Determine the [X, Y] coordinate at the center of the cell enclosing the given text.  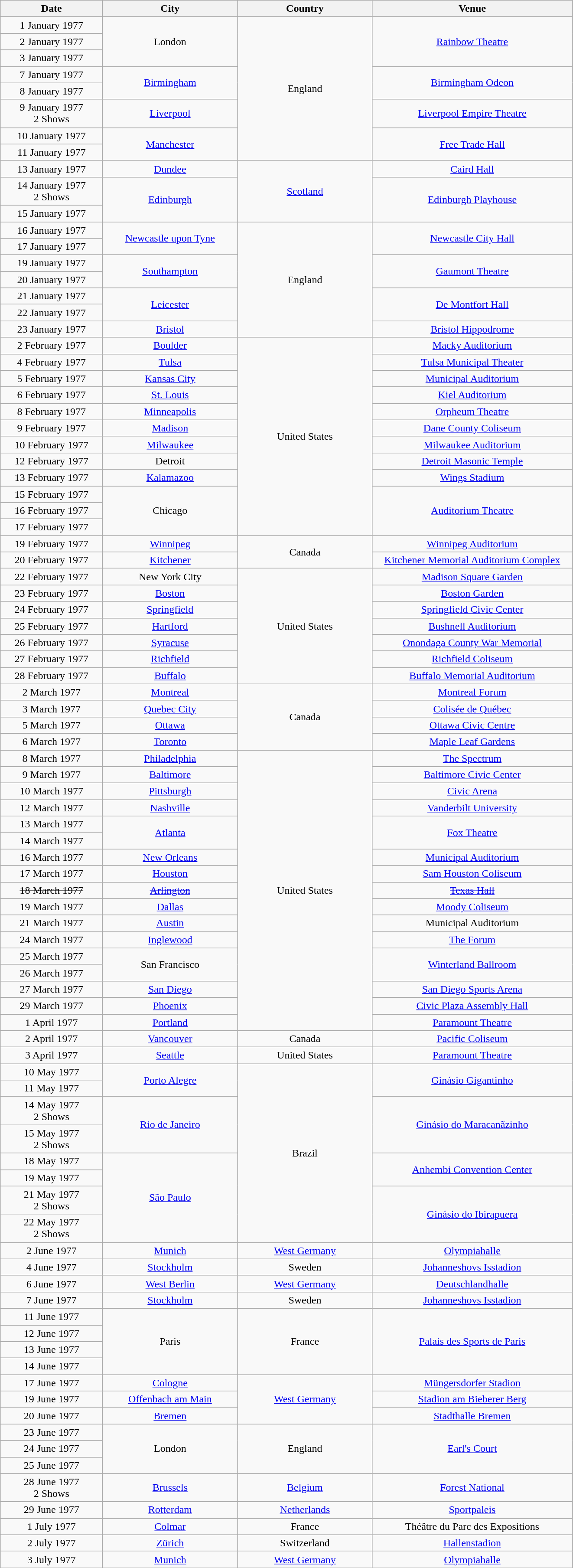
6 February 1977 [52, 395]
Wings Stadium [472, 477]
24 June 1977 [52, 1449]
15 January 1977 [52, 213]
14 January 1977 2 Shows [52, 191]
10 May 1977 [52, 1072]
Date [52, 9]
Vancouver [170, 1039]
7 June 1977 [52, 1300]
11 January 1977 [52, 152]
Boulder [170, 346]
New York City [170, 577]
11 May 1977 [52, 1088]
Pittsburgh [170, 791]
Palais des Sports de Paris [472, 1341]
Inglewood [170, 940]
15 February 1977 [52, 494]
25 February 1977 [52, 626]
Texas Hall [472, 890]
Rainbow Theatre [472, 42]
22 May 19772 Shows [52, 1228]
Dallas [170, 907]
Buffalo Memorial Auditorium [472, 676]
Théâtre du Parc des Expositions [472, 1526]
Springfield Civic Center [472, 610]
Sportpaleis [472, 1510]
10 March 1977 [52, 791]
Syracuse [170, 643]
Houston [170, 874]
3 January 1977 [52, 58]
Winnipeg [170, 544]
25 June 1977 [52, 1465]
22 February 1977 [52, 577]
28 June 19772 Shows [52, 1487]
13 January 1977 [52, 169]
Quebec City [170, 709]
5 February 1977 [52, 379]
Edinburgh [170, 199]
Madison Square Garden [472, 577]
Baltimore Civic Center [472, 775]
Ginásio do Ibirapuera [472, 1214]
Moody Coliseum [472, 907]
Müngersdorfer Stadion [472, 1383]
Toronto [170, 742]
Rotterdam [170, 1510]
Richfield [170, 659]
Detroit [170, 461]
3 April 1977 [52, 1055]
Fox Theatre [472, 833]
13 March 1977 [52, 824]
Newcastle City Hall [472, 238]
Bushnell Auditorium [472, 626]
14 March 1977 [52, 841]
Newcastle upon Tyne [170, 238]
Forest National [472, 1487]
1 April 1977 [52, 1022]
Switzerland [305, 1543]
Ottawa [170, 725]
Chicago [170, 510]
Springfield [170, 610]
São Paulo [170, 1198]
26 March 1977 [52, 973]
Stadion am Bieberer Berg [472, 1399]
Dundee [170, 169]
19 May 1977 [52, 1178]
17 March 1977 [52, 874]
Baltimore [170, 775]
8 February 1977 [52, 412]
17 February 1977 [52, 527]
9 March 1977 [52, 775]
8 March 1977 [52, 758]
6 March 1977 [52, 742]
San Diego [170, 989]
21 May 19772 Shows [52, 1200]
Brazil [305, 1153]
Tulsa Municipal Theater [472, 362]
Earl's Court [472, 1449]
17 January 1977 [52, 247]
Hartford [170, 626]
9 January 19772 Shows [52, 114]
17 June 1977 [52, 1383]
Liverpool Empire Theatre [472, 114]
2 July 1977 [52, 1543]
3 July 1977 [52, 1559]
2 January 1977 [52, 42]
18 March 1977 [52, 890]
Richfield Coliseum [472, 659]
Manchester [170, 144]
Southampton [170, 271]
Anhembi Convention Center [472, 1169]
Detroit Masonic Temple [472, 461]
Stadthalle Bremen [472, 1416]
19 February 1977 [52, 544]
Minneapolis [170, 412]
10 February 1977 [52, 444]
16 January 1977 [52, 230]
Gaumont Theatre [472, 271]
24 February 1977 [52, 610]
Milwaukee [170, 444]
20 January 1977 [52, 280]
Auditorium Theatre [472, 510]
19 June 1977 [52, 1399]
Venue [472, 9]
Colmar [170, 1526]
Rio de Janeiro [170, 1125]
8 January 1977 [52, 91]
16 March 1977 [52, 857]
29 June 1977 [52, 1510]
The Spectrum [472, 758]
9 February 1977 [52, 428]
4 February 1977 [52, 362]
10 January 1977 [52, 136]
27 February 1977 [52, 659]
Orpheum Theatre [472, 412]
Birmingham Odeon [472, 83]
San Diego Sports Arena [472, 989]
3 March 1977 [52, 709]
25 March 1977 [52, 956]
16 February 1977 [52, 511]
Seattle [170, 1055]
Ottawa Civic Centre [472, 725]
Deutschlandhalle [472, 1284]
Porto Alegre [170, 1080]
18 May 1977 [52, 1161]
Boston Garden [472, 593]
Pacific Coliseum [472, 1039]
Country [305, 9]
San Francisco [170, 964]
15 May 19772 Shows [52, 1139]
21 March 1977 [52, 923]
Caird Hall [472, 169]
23 June 1977 [52, 1432]
Buffalo [170, 676]
Madison [170, 428]
Kansas City [170, 379]
Boston [170, 593]
Phoenix [170, 1006]
29 March 1977 [52, 1006]
Dane County Coliseum [472, 428]
1 July 1977 [52, 1526]
4 June 1977 [52, 1267]
Kiel Auditorium [472, 395]
23 February 1977 [52, 593]
2 June 1977 [52, 1251]
Birmingham [170, 83]
Colisée de Québec [472, 709]
Belgium [305, 1487]
Cologne [170, 1383]
12 March 1977 [52, 808]
2 February 1977 [52, 346]
Civic Arena [472, 791]
Bristol Hippodrome [472, 329]
Montreal Forum [472, 692]
13 June 1977 [52, 1350]
Philadelphia [170, 758]
Macky Auditorium [472, 346]
Netherlands [305, 1510]
Arlington [170, 890]
19 March 1977 [52, 907]
Zürich [170, 1543]
Bristol [170, 329]
27 March 1977 [52, 989]
Ginásio do Maracanãzinho [472, 1125]
Winterland Ballroom [472, 964]
Nashville [170, 808]
5 March 1977 [52, 725]
Ginásio Gigantinho [472, 1080]
Civic Plaza Assembly Hall [472, 1006]
2 April 1977 [52, 1039]
Austin [170, 923]
12 February 1977 [52, 461]
21 January 1977 [52, 296]
Winnipeg Auditorium [472, 544]
14 June 1977 [52, 1366]
12 June 1977 [52, 1333]
28 February 1977 [52, 676]
St. Louis [170, 395]
19 January 1977 [52, 263]
Kitchener Memorial Auditorium Complex [472, 560]
New Orleans [170, 857]
Kitchener [170, 560]
23 January 1977 [52, 329]
Free Trade Hall [472, 144]
Kalamazoo [170, 477]
20 February 1977 [52, 560]
Atlanta [170, 833]
Paris [170, 1341]
Milwaukee Auditorium [472, 444]
The Forum [472, 940]
20 June 1977 [52, 1416]
City [170, 9]
7 January 1977 [52, 75]
24 March 1977 [52, 940]
22 January 1977 [52, 313]
Montreal [170, 692]
11 June 1977 [52, 1316]
Portland [170, 1022]
1 January 1977 [52, 25]
Liverpool [170, 114]
Scotland [305, 191]
2 March 1977 [52, 692]
Maple Leaf Gardens [472, 742]
14 May 19772 Shows [52, 1111]
26 February 1977 [52, 643]
6 June 1977 [52, 1284]
Offenbach am Main [170, 1399]
Edinburgh Playhouse [472, 199]
Sam Houston Coliseum [472, 874]
13 February 1977 [52, 477]
West Berlin [170, 1284]
De Montfort Hall [472, 304]
Hallenstadion [472, 1543]
Leicester [170, 304]
Vanderbilt University [472, 808]
Tulsa [170, 362]
Brussels [170, 1487]
Bremen [170, 1416]
Onondaga County War Memorial [472, 643]
